Search for the cell housing the specified text and yield its [X, Y] center coordinate. 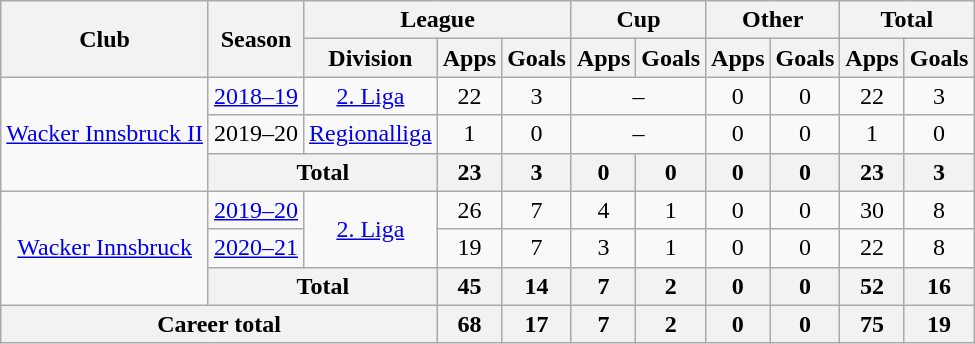
Cup [638, 20]
52 [872, 286]
2020–21 [256, 248]
17 [537, 324]
4 [603, 210]
68 [469, 324]
League [438, 20]
Career total [219, 324]
75 [872, 324]
Season [256, 39]
2018–19 [256, 96]
30 [872, 210]
26 [469, 210]
Club [105, 39]
Wacker Innsbruck [105, 248]
14 [537, 286]
Division [371, 58]
Regionalliga [371, 134]
16 [939, 286]
Wacker Innsbruck II [105, 134]
Other [773, 20]
45 [469, 286]
